Locate the cell with the specified text and output its (x, y) center coordinate. 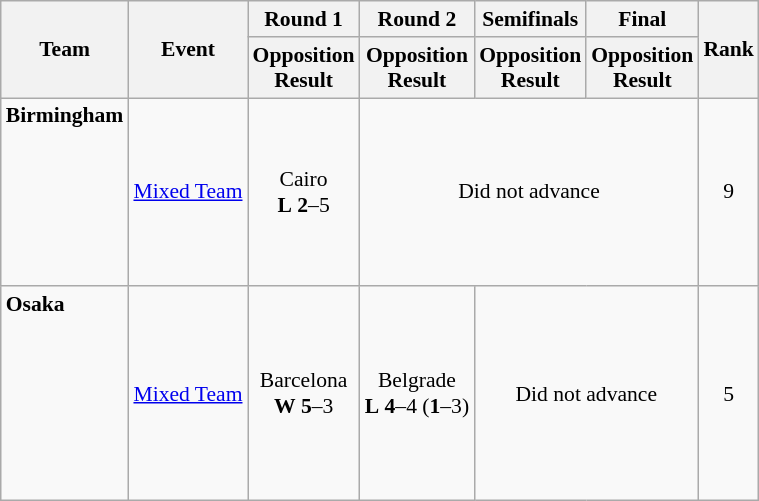
Final (642, 19)
5 (728, 394)
Osaka (65, 394)
Rank (728, 50)
Barcelona W 5–3 (304, 394)
Event (188, 50)
Birmingham (65, 192)
Team (65, 50)
Round 1 (304, 19)
Cairo L 2–5 (304, 192)
Semifinals (530, 19)
Round 2 (418, 19)
Belgrade L 4–4 (1–3) (418, 394)
9 (728, 192)
